Return [x, y] of the center of cell containing provided text 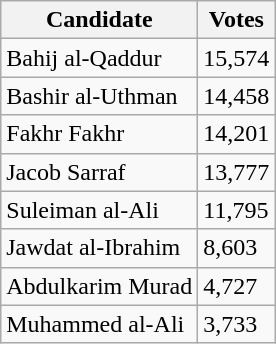
Abdulkarim Murad [100, 286]
Jacob Sarraf [100, 172]
14,201 [236, 134]
Suleiman al-Ali [100, 210]
Muhammed al-Ali [100, 324]
4,727 [236, 286]
Fakhr Fakhr [100, 134]
11,795 [236, 210]
Votes [236, 20]
14,458 [236, 96]
Candidate [100, 20]
15,574 [236, 58]
Jawdat al-Ibrahim [100, 248]
Bahij al-Qaddur [100, 58]
13,777 [236, 172]
8,603 [236, 248]
3,733 [236, 324]
Bashir al-Uthman [100, 96]
